From the cell containing the given text, extract its center point as (x, y) coordinate. 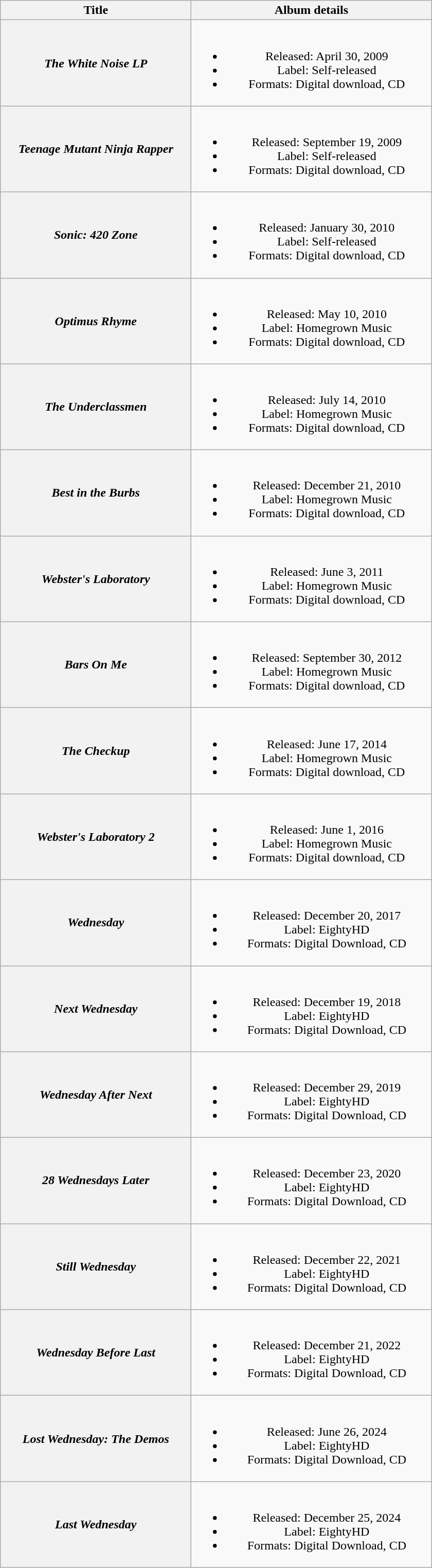
Bars On Me (96, 665)
Best in the Burbs (96, 493)
Released: September 30, 2012Label: Homegrown MusicFormats: Digital download, CD (312, 665)
Released: June 3, 2011Label: Homegrown MusicFormats: Digital download, CD (312, 578)
Optimus Rhyme (96, 321)
The Underclassmen (96, 407)
Next Wednesday (96, 1009)
Released: December 23, 2020Label: EightyHDFormats: Digital Download, CD (312, 1181)
Released: June 17, 2014Label: Homegrown MusicFormats: Digital download, CD (312, 750)
Released: December 21, 2022Label: EightyHDFormats: Digital Download, CD (312, 1352)
Last Wednesday (96, 1524)
The White Noise LP (96, 63)
Released: April 30, 2009Label: Self-releasedFormats: Digital download, CD (312, 63)
Released: June 1, 2016Label: Homegrown MusicFormats: Digital download, CD (312, 837)
Released: May 10, 2010Label: Homegrown MusicFormats: Digital download, CD (312, 321)
Released: December 19, 2018Label: EightyHDFormats: Digital Download, CD (312, 1009)
Teenage Mutant Ninja Rapper (96, 149)
28 Wednesdays Later (96, 1181)
Released: December 21, 2010Label: Homegrown MusicFormats: Digital download, CD (312, 493)
Still Wednesday (96, 1267)
Wednesday (96, 922)
Sonic: 420 Zone (96, 235)
Title (96, 10)
Webster's Laboratory (96, 578)
Released: December 29, 2019Label: EightyHDFormats: Digital Download, CD (312, 1095)
Released: January 30, 2010Label: Self-releasedFormats: Digital download, CD (312, 235)
Released: June 26, 2024Label: EightyHDFormats: Digital Download, CD (312, 1439)
Wednesday After Next (96, 1095)
Released: December 20, 2017Label: EightyHDFormats: Digital Download, CD (312, 922)
Wednesday Before Last (96, 1352)
Released: July 14, 2010Label: Homegrown MusicFormats: Digital download, CD (312, 407)
Released: December 25, 2024Label: EightyHDFormats: Digital Download, CD (312, 1524)
Album details (312, 10)
Lost Wednesday: The Demos (96, 1439)
Webster's Laboratory 2 (96, 837)
Released: December 22, 2021Label: EightyHDFormats: Digital Download, CD (312, 1267)
Released: September 19, 2009Label: Self-releasedFormats: Digital download, CD (312, 149)
The Checkup (96, 750)
